Detect which cell encompasses the target text, then output its (X, Y) center coordinate. 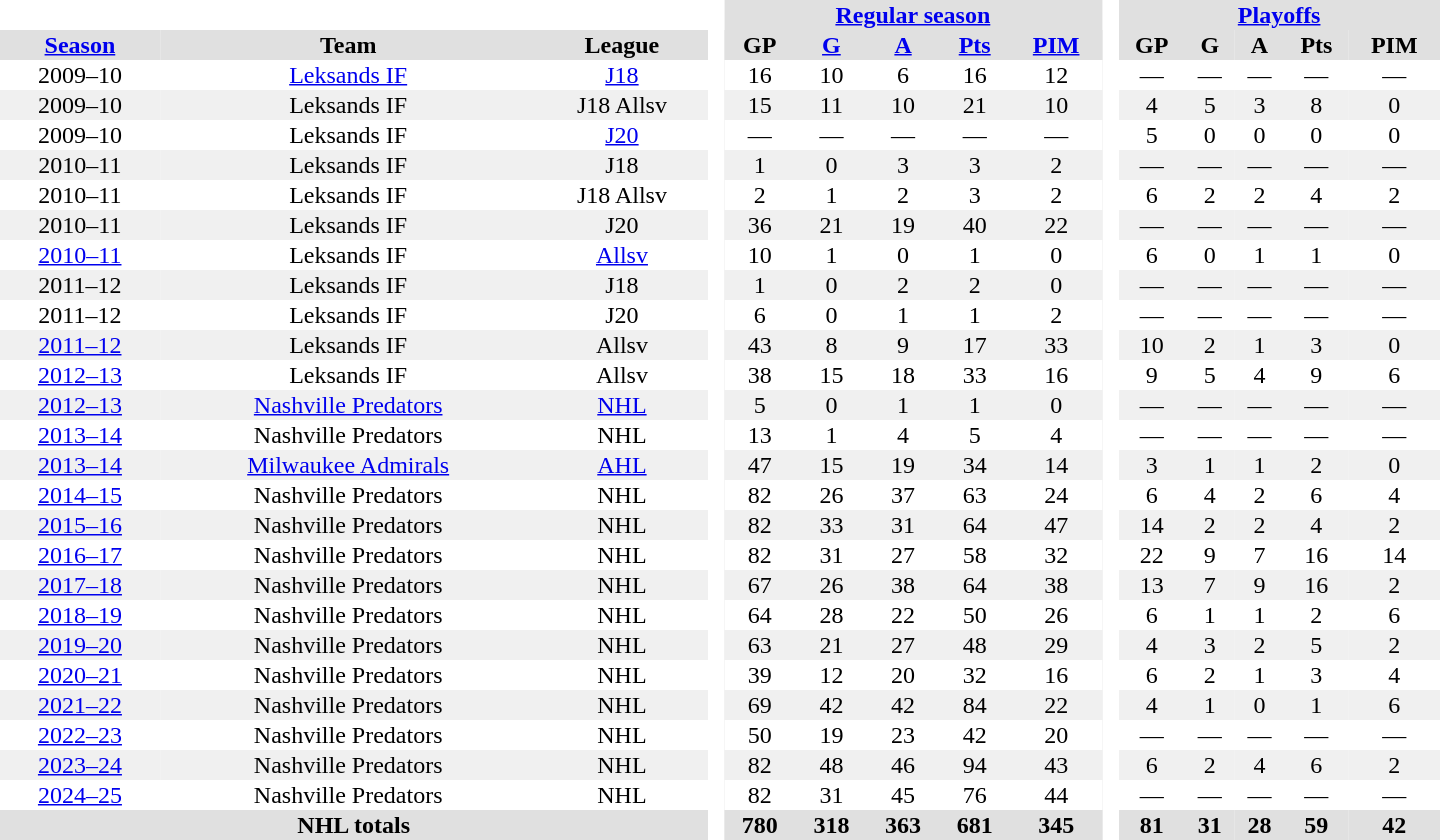
Team (348, 45)
2015–16 (80, 525)
345 (1056, 825)
24 (1056, 495)
11 (832, 105)
45 (903, 795)
34 (975, 465)
36 (760, 225)
46 (903, 765)
69 (760, 705)
2019–20 (80, 645)
94 (975, 765)
2024–25 (80, 795)
2021–22 (80, 705)
363 (903, 825)
58 (975, 555)
67 (760, 585)
84 (975, 705)
Milwaukee Admirals (348, 465)
League (622, 45)
Regular season (913, 15)
81 (1152, 825)
44 (1056, 795)
2023–24 (80, 765)
780 (760, 825)
40 (975, 225)
2016–17 (80, 555)
2018–19 (80, 615)
318 (832, 825)
17 (975, 345)
Playoffs (1279, 15)
NHL totals (354, 825)
Season (80, 45)
59 (1316, 825)
2014–15 (80, 495)
681 (975, 825)
39 (760, 675)
2017–18 (80, 585)
18 (903, 375)
2022–23 (80, 735)
37 (903, 495)
AHL (622, 465)
76 (975, 795)
29 (1056, 645)
23 (903, 735)
2020–21 (80, 675)
